Identify which cell holds the provided text, then report its [X, Y] central coordinate. 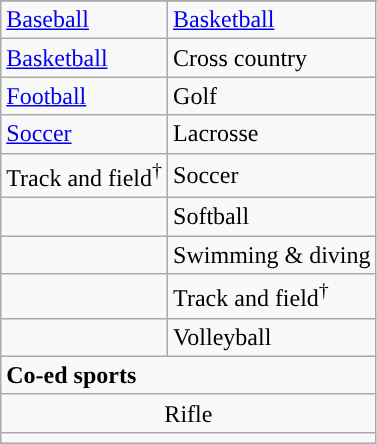
Lacrosse [272, 134]
Co-ed sports [188, 375]
Cross country [272, 58]
Rifle [188, 413]
Football [84, 96]
Softball [272, 217]
Volleyball [272, 337]
Swimming & diving [272, 255]
Baseball [84, 20]
Golf [272, 96]
